Find where the given text appears and provide that cell's center as [X, Y] coordinate. 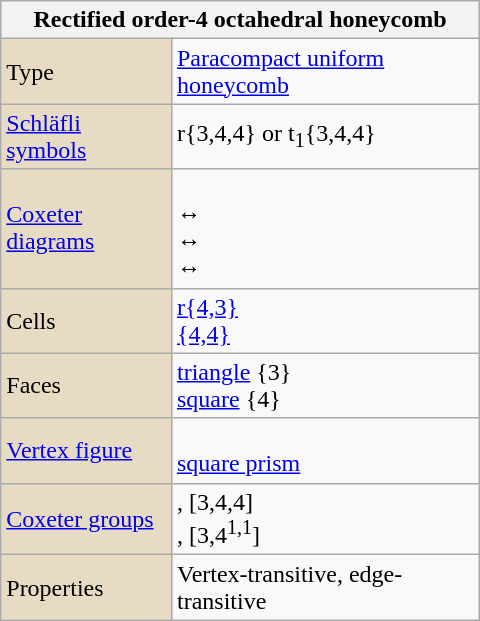
triangle {3}square {4} [325, 386]
Faces [86, 386]
Rectified order-4 octahedral honeycomb [240, 20]
Properties [86, 588]
Coxeter groups [86, 519]
Type [86, 72]
Vertex figure [86, 450]
Schläfli symbols [86, 136]
r{4,3} {4,4} [325, 320]
, [3,4,4], [3,41,1] [325, 519]
r{3,4,4} or t1{3,4,4} [325, 136]
Cells [86, 320]
Coxeter diagrams [86, 228]
↔ ↔ ↔ [325, 228]
Vertex-transitive, edge-transitive [325, 588]
Paracompact uniform honeycomb [325, 72]
square prism [325, 450]
